Identify which cell holds the provided text, then report its (x, y) central coordinate. 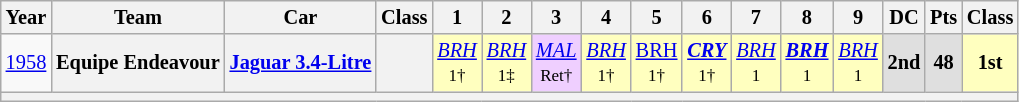
2 (506, 17)
Pts (944, 17)
CRY1† (706, 63)
2nd (904, 63)
1st (990, 63)
DC (904, 17)
6 (706, 17)
48 (944, 63)
9 (858, 17)
7 (756, 17)
5 (657, 17)
MALRet† (556, 63)
Year (26, 17)
1 (456, 17)
Team (138, 17)
1958 (26, 63)
Car (301, 17)
8 (808, 17)
Equipe Endeavour (138, 63)
Jaguar 3.4-Litre (301, 63)
4 (606, 17)
3 (556, 17)
BRH1‡ (506, 63)
